Provide the (X, Y) coordinate of the cell's center where the given text is located.  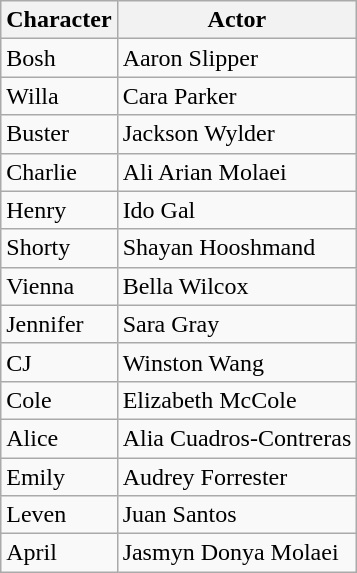
Charlie (59, 172)
Jasmyn Donya Molaei (237, 553)
Vienna (59, 286)
Shorty (59, 248)
Character (59, 20)
Bella Wilcox (237, 286)
Shayan Hooshmand (237, 248)
Ido Gal (237, 210)
Ali Arian Molaei (237, 172)
Alice (59, 438)
April (59, 553)
Emily (59, 477)
Jackson Wylder (237, 134)
Leven (59, 515)
Henry (59, 210)
Winston Wang (237, 362)
Cara Parker (237, 96)
Buster (59, 134)
Actor (237, 20)
Cole (59, 400)
Jennifer (59, 324)
Aaron Slipper (237, 58)
Elizabeth McCole (237, 400)
Sara Gray (237, 324)
Juan Santos (237, 515)
Audrey Forrester (237, 477)
Bosh (59, 58)
Alia Cuadros-Contreras (237, 438)
Willa (59, 96)
CJ (59, 362)
